Detect which cell encompasses the target text, then output its [x, y] center coordinate. 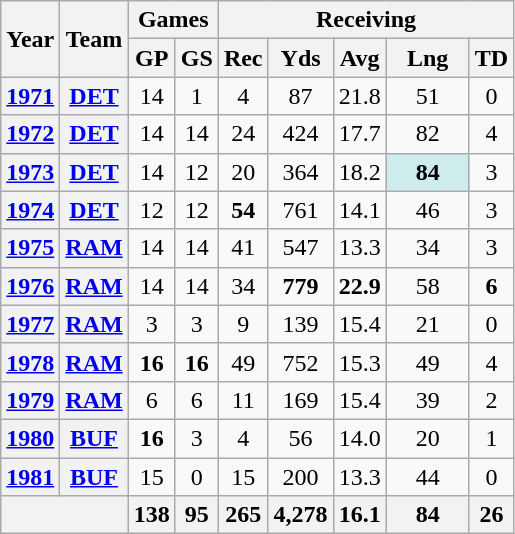
138 [152, 515]
14.0 [360, 438]
1973 [30, 172]
Rec [243, 58]
169 [300, 400]
779 [300, 286]
1979 [30, 400]
1978 [30, 362]
95 [196, 515]
752 [300, 362]
39 [428, 400]
1976 [30, 286]
26 [491, 515]
TD [491, 58]
139 [300, 324]
87 [300, 96]
Receiving [366, 20]
46 [428, 210]
21 [428, 324]
11 [243, 400]
22.9 [360, 286]
Team [94, 39]
16.1 [360, 515]
Yds [300, 58]
1980 [30, 438]
GP [152, 58]
Lng [428, 58]
1977 [30, 324]
Games [173, 20]
547 [300, 248]
15.3 [360, 362]
761 [300, 210]
54 [243, 210]
18.2 [360, 172]
82 [428, 134]
Year [30, 39]
1971 [30, 96]
364 [300, 172]
44 [428, 477]
9 [243, 324]
200 [300, 477]
265 [243, 515]
41 [243, 248]
1974 [30, 210]
1981 [30, 477]
56 [300, 438]
51 [428, 96]
1972 [30, 134]
14.1 [360, 210]
1975 [30, 248]
Avg [360, 58]
424 [300, 134]
2 [491, 400]
GS [196, 58]
4,278 [300, 515]
58 [428, 286]
24 [243, 134]
21.8 [360, 96]
17.7 [360, 134]
